Extract the (X, Y) coordinate from the center of the cell holding the provided text.  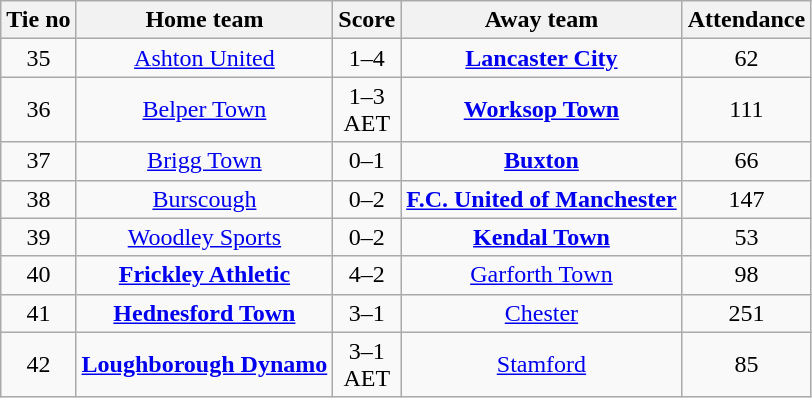
36 (38, 110)
0–1 (367, 161)
Woodley Sports (204, 237)
42 (38, 364)
Lancaster City (542, 58)
4–2 (367, 275)
251 (746, 313)
98 (746, 275)
41 (38, 313)
37 (38, 161)
53 (746, 237)
Kendal Town (542, 237)
3–1 (367, 313)
39 (38, 237)
Loughborough Dynamo (204, 364)
Belper Town (204, 110)
Hednesford Town (204, 313)
Stamford (542, 364)
40 (38, 275)
Tie no (38, 20)
66 (746, 161)
147 (746, 199)
Attendance (746, 20)
1–4 (367, 58)
111 (746, 110)
F.C. United of Manchester (542, 199)
Frickley Athletic (204, 275)
35 (38, 58)
62 (746, 58)
3–1AET (367, 364)
38 (38, 199)
Ashton United (204, 58)
Brigg Town (204, 161)
1–3AET (367, 110)
Burscough (204, 199)
85 (746, 364)
Chester (542, 313)
Buxton (542, 161)
Score (367, 20)
Home team (204, 20)
Away team (542, 20)
Worksop Town (542, 110)
Garforth Town (542, 275)
